Capture the cell that displays the provided text and extract its [x, y] central coordinate. 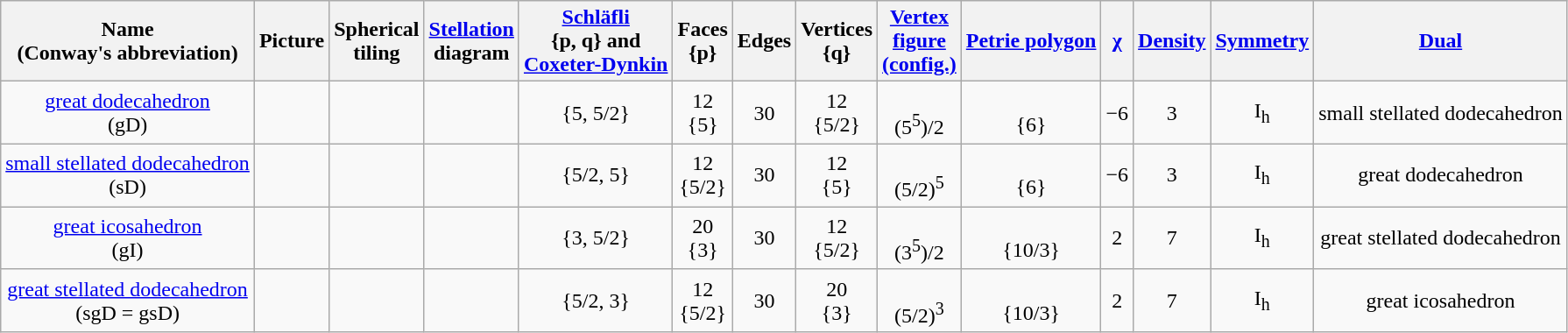
Dual [1441, 41]
great icosahedron(gI) [128, 238]
{5/2, 5} [596, 175]
Density [1172, 41]
great stellated dodecahedron [1441, 238]
Edges [764, 41]
Sphericaltiling [377, 41]
(5/2)3 [920, 301]
Stellationdiagram [471, 41]
(55)/2 [920, 113]
great icosahedron [1441, 301]
Name(Conway's abbreviation) [128, 41]
Schläfli{p, q} andCoxeter-Dynkin [596, 41]
small stellated dodecahedron [1441, 113]
Vertexfigure(config.) [920, 41]
great dodecahedron(gD) [128, 113]
great dodecahedron [1441, 175]
{3, 5/2} [596, 238]
Symmetry [1262, 41]
Petrie polygon [1031, 41]
χ [1118, 41]
great stellated dodecahedron(sgD = gsD) [128, 301]
{5/2, 3} [596, 301]
Faces{p} [703, 41]
Vertices{q} [837, 41]
(35)/2 [920, 238]
{5, 5/2} [596, 113]
Picture [291, 41]
(5/2)5 [920, 175]
small stellated dodecahedron(sD) [128, 175]
